Provide the (X, Y) coordinate of the cell's center where the given text is located.  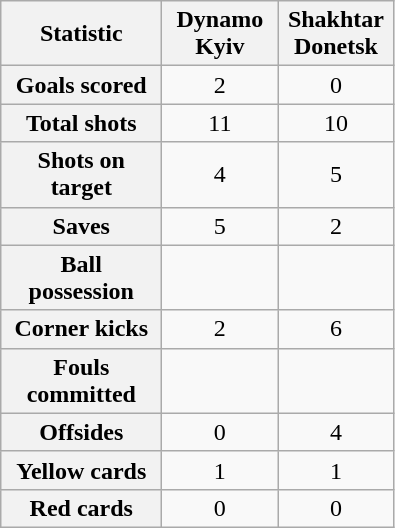
Ball possession (82, 278)
Shakhtar Donetsk (336, 34)
Shots on target (82, 174)
Goals scored (82, 85)
Fouls committed (82, 380)
Statistic (82, 34)
Dynamo Kyiv (220, 34)
Saves (82, 226)
11 (220, 123)
Red cards (82, 508)
Yellow cards (82, 470)
6 (336, 329)
Offsides (82, 432)
Total shots (82, 123)
10 (336, 123)
Corner kicks (82, 329)
